Identify which cell holds the provided text, then report its [x, y] central coordinate. 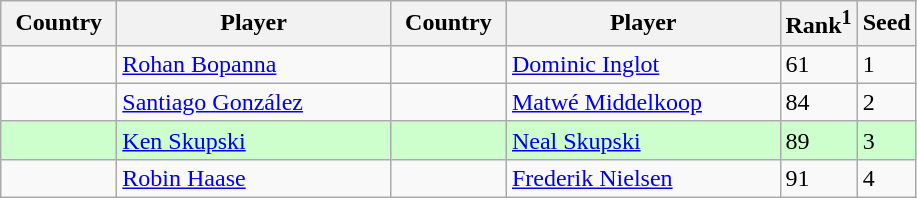
3 [886, 140]
Seed [886, 24]
Neal Skupski [643, 140]
89 [818, 140]
Ken Skupski [254, 140]
Matwé Middelkoop [643, 102]
84 [818, 102]
Frederik Nielsen [643, 178]
4 [886, 178]
61 [818, 64]
Robin Haase [254, 178]
Santiago González [254, 102]
1 [886, 64]
Rohan Bopanna [254, 64]
91 [818, 178]
Rank1 [818, 24]
2 [886, 102]
Dominic Inglot [643, 64]
